Pinpoint the cell where the given text exists, returning its (x, y) midpoint coordinate. 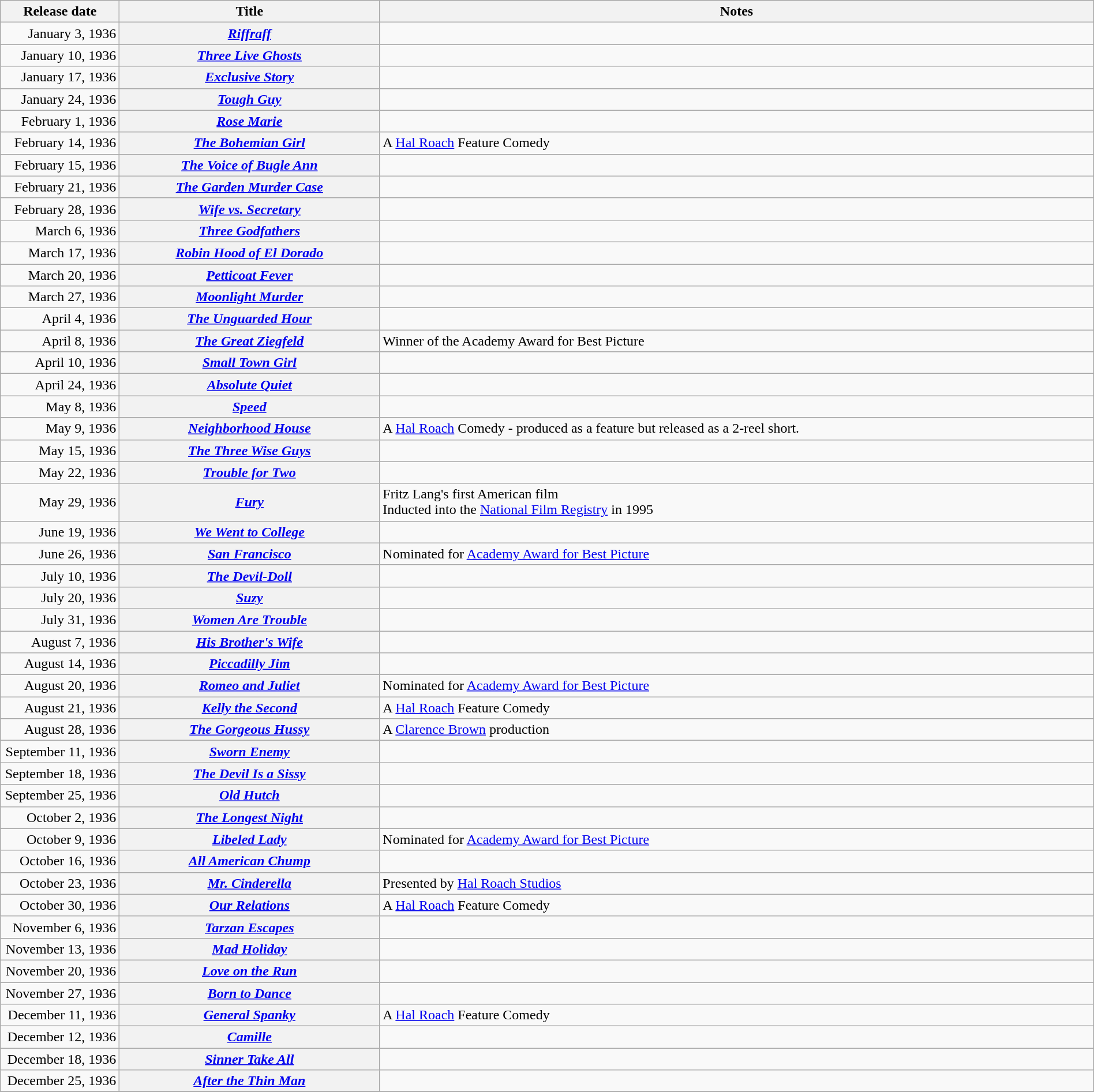
Neighborhood House (249, 429)
November 20, 1936 (60, 971)
October 2, 1936 (60, 817)
Mr. Cinderella (249, 883)
August 14, 1936 (60, 664)
July 10, 1936 (60, 576)
Petticoat Fever (249, 275)
October 16, 1936 (60, 861)
March 17, 1936 (60, 253)
Tarzan Escapes (249, 927)
July 31, 1936 (60, 620)
February 21, 1936 (60, 187)
May 8, 1936 (60, 407)
November 27, 1936 (60, 993)
A Clarence Brown production (736, 730)
August 20, 1936 (60, 686)
August 21, 1936 (60, 708)
Sworn Enemy (249, 752)
December 25, 1936 (60, 1081)
Riffraff (249, 33)
Presented by Hal Roach Studios (736, 883)
Moonlight Murder (249, 297)
March 20, 1936 (60, 275)
The Longest Night (249, 817)
Mad Holiday (249, 949)
The Three Wise Guys (249, 451)
Robin Hood of El Dorado (249, 253)
Absolute Quiet (249, 385)
Rose Marie (249, 121)
January 17, 1936 (60, 77)
October 23, 1936 (60, 883)
May 15, 1936 (60, 451)
Sinner Take All (249, 1059)
April 10, 1936 (60, 363)
Winner of the Academy Award for Best Picture (736, 341)
May 29, 1936 (60, 502)
August 28, 1936 (60, 730)
Kelly the Second (249, 708)
We Went to College (249, 532)
November 6, 1936 (60, 927)
The Voice of Bugle Ann (249, 165)
A Hal Roach Comedy - produced as a feature but released as a 2-reel short. (736, 429)
General Spanky (249, 1015)
After the Thin Man (249, 1081)
Our Relations (249, 905)
April 24, 1936 (60, 385)
Small Town Girl (249, 363)
Fritz Lang's first American filmInducted into the National Film Registry in 1995 (736, 502)
January 3, 1936 (60, 33)
April 8, 1936 (60, 341)
December 12, 1936 (60, 1037)
Title (249, 12)
August 7, 1936 (60, 642)
Release date (60, 12)
September 18, 1936 (60, 774)
Exclusive Story (249, 77)
Fury (249, 502)
February 1, 1936 (60, 121)
March 6, 1936 (60, 231)
January 10, 1936 (60, 55)
Camille (249, 1037)
April 4, 1936 (60, 319)
December 18, 1936 (60, 1059)
Born to Dance (249, 993)
Suzy (249, 598)
May 22, 1936 (60, 472)
The Devil-Doll (249, 576)
Libeled Lady (249, 839)
The Devil Is a Sissy (249, 774)
Piccadilly Jim (249, 664)
The Garden Murder Case (249, 187)
October 30, 1936 (60, 905)
Old Hutch (249, 795)
The Bohemian Girl (249, 143)
Women Are Trouble (249, 620)
The Great Ziegfeld (249, 341)
February 14, 1936 (60, 143)
February 28, 1936 (60, 209)
Three Live Ghosts (249, 55)
Tough Guy (249, 99)
His Brother's Wife (249, 642)
November 13, 1936 (60, 949)
Notes (736, 12)
The Gorgeous Hussy (249, 730)
Love on the Run (249, 971)
Speed (249, 407)
Trouble for Two (249, 472)
June 26, 1936 (60, 554)
San Francisco (249, 554)
The Unguarded Hour (249, 319)
June 19, 1936 (60, 532)
Three Godfathers (249, 231)
September 25, 1936 (60, 795)
February 15, 1936 (60, 165)
Romeo and Juliet (249, 686)
All American Chump (249, 861)
October 9, 1936 (60, 839)
July 20, 1936 (60, 598)
January 24, 1936 (60, 99)
September 11, 1936 (60, 752)
March 27, 1936 (60, 297)
December 11, 1936 (60, 1015)
Wife vs. Secretary (249, 209)
May 9, 1936 (60, 429)
